Provide the [x, y] coordinate of the cell's center where the given text is located.  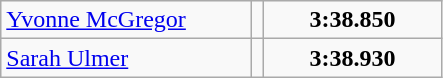
Sarah Ulmer [126, 58]
3:38.930 [352, 58]
Yvonne McGregor [126, 20]
3:38.850 [352, 20]
